Find where the given text appears and provide that cell's center as [x, y] coordinate. 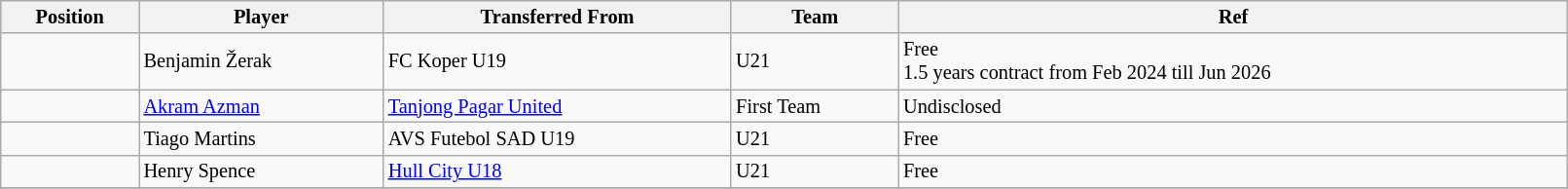
Transferred From [557, 17]
Hull City U18 [557, 171]
Ref [1233, 17]
Benjamin Žerak [261, 61]
Player [261, 17]
Undisclosed [1233, 106]
Akram Azman [261, 106]
AVS Futebol SAD U19 [557, 138]
Position [70, 17]
Free 1.5 years contract from Feb 2024 till Jun 2026 [1233, 61]
First Team [815, 106]
FC Koper U19 [557, 61]
Team [815, 17]
Tiago Martins [261, 138]
Henry Spence [261, 171]
Tanjong Pagar United [557, 106]
